From the cell containing the given text, extract its center point as (x, y) coordinate. 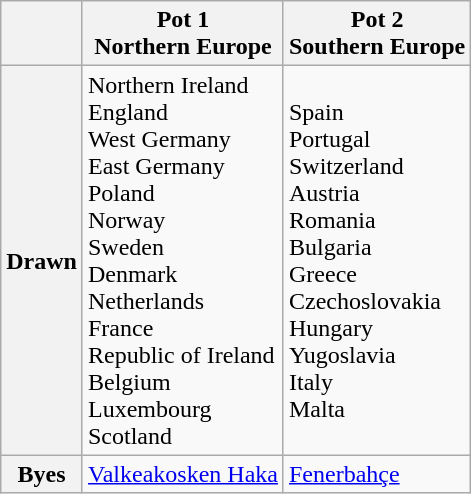
Valkeakosken Haka (182, 474)
Pot 2Southern Europe (376, 34)
Drawn (42, 260)
SpainPortugalSwitzerlandAustriaRomaniaBulgariaGreeceCzechoslovakiaHungaryYugoslaviaItalyMalta (376, 260)
Northern IrelandEnglandWest GermanyEast GermanyPolandNorwaySwedenDenmarkNetherlandsFranceRepublic of IrelandBelgiumLuxembourgScotland (182, 260)
Fenerbahçe (376, 474)
Byes (42, 474)
Pot 1Northern Europe (182, 34)
